Pinpoint the cell where the given text exists, returning its (x, y) midpoint coordinate. 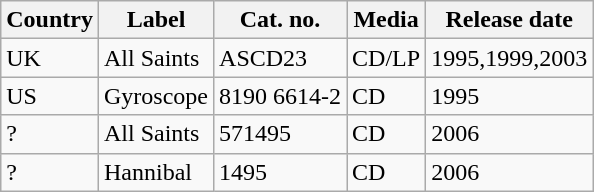
1995 (510, 96)
571495 (280, 134)
8190 6614-2 (280, 96)
UK (50, 58)
1995,1999,2003 (510, 58)
Label (156, 20)
Hannibal (156, 172)
Media (386, 20)
Cat. no. (280, 20)
US (50, 96)
ASCD23 (280, 58)
Release date (510, 20)
Gyroscope (156, 96)
1495 (280, 172)
Country (50, 20)
CD/LP (386, 58)
